From the cell containing the given text, extract its center point as [x, y] coordinate. 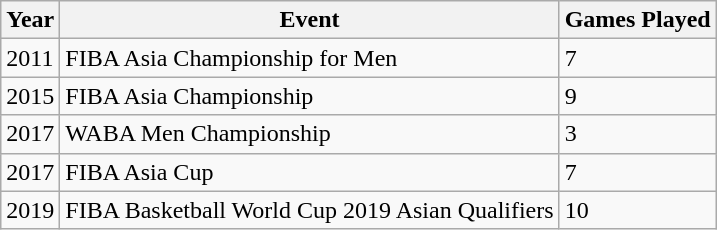
2019 [30, 210]
Event [310, 20]
2011 [30, 58]
FIBA Asia Cup [310, 172]
10 [638, 210]
Games Played [638, 20]
FIBA Basketball World Cup 2019 Asian Qualifiers [310, 210]
FIBA Asia Championship [310, 96]
2015 [30, 96]
3 [638, 134]
9 [638, 96]
Year [30, 20]
WABA Men Championship [310, 134]
FIBA Asia Championship for Men [310, 58]
